Detect which cell encompasses the target text, then output its [x, y] center coordinate. 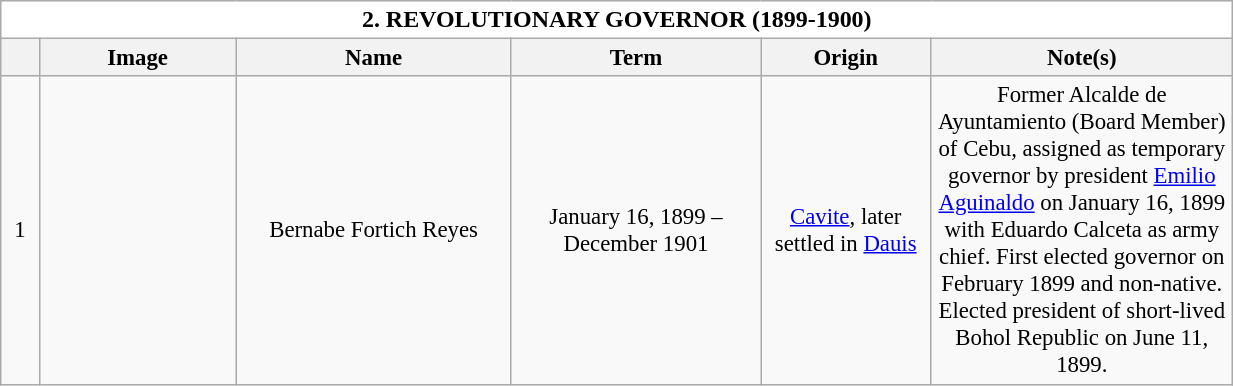
Name [374, 58]
Note(s) [1082, 58]
Term [636, 58]
Cavite, later settled in Dauis [846, 231]
Bernabe Fortich Reyes [374, 231]
1 [20, 231]
2. REVOLUTIONARY GOVERNOR (1899-1900) [617, 20]
Image [138, 58]
Origin [846, 58]
January 16, 1899 – December 1901 [636, 231]
